Pinpoint the cell where the given text exists, returning its [x, y] midpoint coordinate. 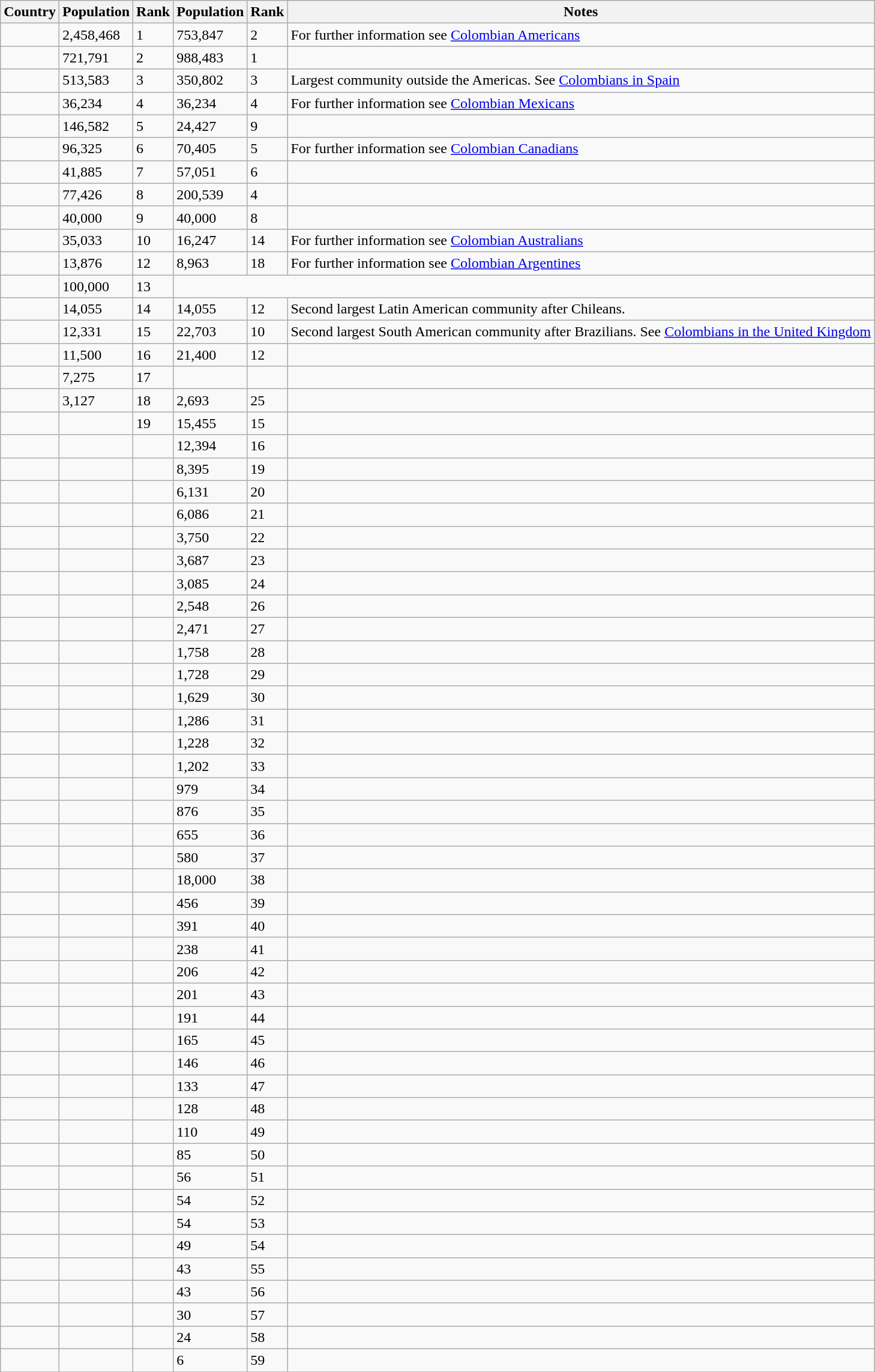
For further information see Colombian Canadians [581, 149]
1,286 [210, 721]
456 [210, 903]
55 [268, 1269]
2,471 [210, 629]
7,275 [96, 378]
8,395 [210, 469]
146,582 [96, 126]
46 [268, 1063]
Notes [581, 12]
191 [210, 1018]
110 [210, 1132]
18,000 [210, 880]
25 [268, 400]
57 [268, 1314]
42 [268, 972]
45 [268, 1041]
20 [268, 492]
979 [210, 789]
3,750 [210, 537]
753,847 [210, 35]
12,394 [210, 446]
41 [268, 949]
13,876 [96, 263]
Country [30, 12]
27 [268, 629]
655 [210, 835]
2,548 [210, 606]
201 [210, 994]
2,693 [210, 400]
38 [268, 880]
3,687 [210, 560]
For further information see Colombian Mexicans [581, 103]
15,455 [210, 423]
146 [210, 1063]
1,728 [210, 675]
51 [268, 1177]
For further information see Colombian Argentines [581, 263]
52 [268, 1200]
238 [210, 949]
17 [154, 378]
3,127 [96, 400]
57,051 [210, 172]
26 [268, 606]
391 [210, 926]
12,331 [96, 332]
34 [268, 789]
200,539 [210, 195]
For further information see Colombian Australians [581, 240]
28 [268, 651]
36 [268, 835]
40 [268, 926]
31 [268, 721]
22,703 [210, 332]
58 [268, 1337]
77,426 [96, 195]
133 [210, 1086]
48 [268, 1109]
29 [268, 675]
16,247 [210, 240]
For further information see Colombian Americans [581, 35]
37 [268, 857]
35,033 [96, 240]
24,427 [210, 126]
6,131 [210, 492]
11,500 [96, 355]
165 [210, 1041]
41,885 [96, 172]
721,791 [96, 58]
876 [210, 812]
85 [210, 1155]
6,086 [210, 515]
206 [210, 972]
580 [210, 857]
7 [154, 172]
128 [210, 1109]
39 [268, 903]
47 [268, 1086]
13 [154, 286]
96,325 [96, 149]
1,202 [210, 766]
2,458,468 [96, 35]
70,405 [210, 149]
Second largest South American community after Brazilians. See Colombians in the United Kingdom [581, 332]
100,000 [96, 286]
Largest community outside the Americas. See Colombians in Spain [581, 80]
1,629 [210, 698]
988,483 [210, 58]
513,583 [96, 80]
53 [268, 1223]
44 [268, 1018]
23 [268, 560]
22 [268, 537]
21 [268, 515]
1,758 [210, 651]
35 [268, 812]
Second largest Latin American community after Chileans. [581, 309]
59 [268, 1360]
350,802 [210, 80]
33 [268, 766]
1,228 [210, 743]
3,085 [210, 583]
8,963 [210, 263]
32 [268, 743]
50 [268, 1155]
21,400 [210, 355]
